For the text-containing cell, return its midpoint in (X, Y) coordinate format. 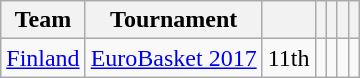
11th (288, 58)
EuroBasket 2017 (174, 58)
Finland (43, 58)
Team (43, 20)
Tournament (174, 20)
